Identify which cell holds the provided text, then report its (x, y) central coordinate. 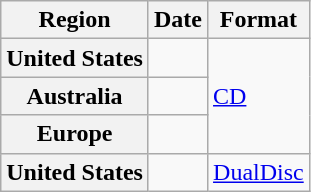
Region (75, 20)
Europe (75, 134)
Format (259, 20)
DualDisc (259, 172)
Australia (75, 96)
Date (178, 20)
CD (259, 96)
